Output the (x, y) coordinate of the center of the cell containing the given text.  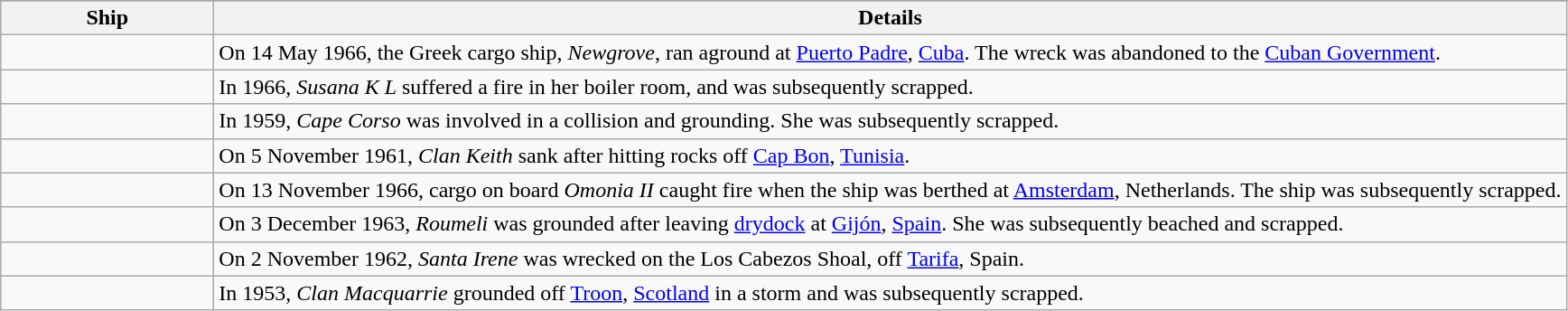
In 1953, Clan Macquarrie grounded off Troon, Scotland in a storm and was subsequently scrapped. (891, 293)
In 1966, Susana K L suffered a fire in her boiler room, and was subsequently scrapped. (891, 87)
On 2 November 1962, Santa Irene was wrecked on the Los Cabezos Shoal, off Tarifa, Spain. (891, 259)
Ship (107, 18)
On 13 November 1966, cargo on board Omonia II caught fire when the ship was berthed at Amsterdam, Netherlands. The ship was subsequently scrapped. (891, 190)
In 1959, Cape Corso was involved in a collision and grounding. She was subsequently scrapped. (891, 121)
Details (891, 18)
On 3 December 1963, Roumeli was grounded after leaving drydock at Gijón, Spain. She was subsequently beached and scrapped. (891, 224)
On 14 May 1966, the Greek cargo ship, Newgrove, ran aground at Puerto Padre, Cuba. The wreck was abandoned to the Cuban Government. (891, 52)
On 5 November 1961, Clan Keith sank after hitting rocks off Cap Bon, Tunisia. (891, 155)
